Identify which cell holds the provided text, then report its (X, Y) central coordinate. 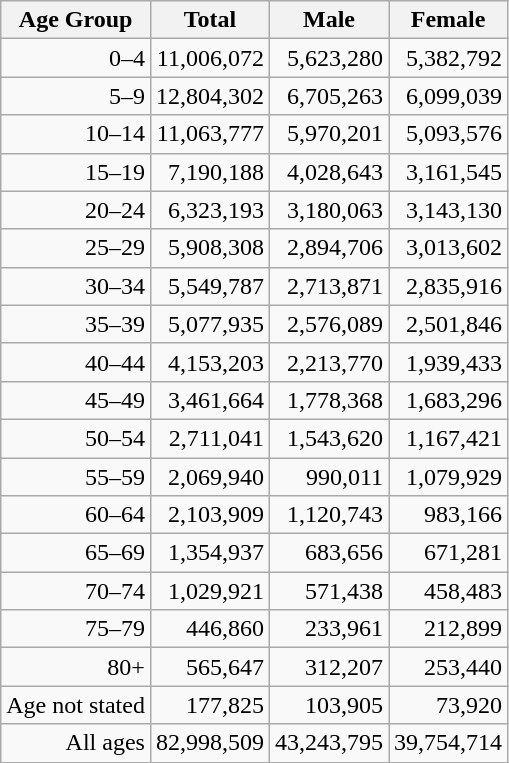
683,656 (330, 553)
6,323,193 (210, 210)
Total (210, 20)
3,013,602 (448, 248)
75–79 (76, 629)
5,908,308 (210, 248)
30–34 (76, 286)
5–9 (76, 96)
2,713,871 (330, 286)
1,683,296 (448, 400)
82,998,509 (210, 743)
40–44 (76, 362)
73,920 (448, 705)
70–74 (76, 591)
Female (448, 20)
4,028,643 (330, 172)
177,825 (210, 705)
2,894,706 (330, 248)
5,970,201 (330, 134)
6,099,039 (448, 96)
Male (330, 20)
25–29 (76, 248)
39,754,714 (448, 743)
2,835,916 (448, 286)
233,961 (330, 629)
Age not stated (76, 705)
5,549,787 (210, 286)
446,860 (210, 629)
11,063,777 (210, 134)
50–54 (76, 438)
253,440 (448, 667)
1,120,743 (330, 515)
2,501,846 (448, 324)
15–19 (76, 172)
60–64 (76, 515)
6,705,263 (330, 96)
7,190,188 (210, 172)
2,069,940 (210, 477)
212,899 (448, 629)
All ages (76, 743)
5,093,576 (448, 134)
5,077,935 (210, 324)
2,103,909 (210, 515)
45–49 (76, 400)
10–14 (76, 134)
2,576,089 (330, 324)
12,804,302 (210, 96)
571,438 (330, 591)
1,939,433 (448, 362)
4,153,203 (210, 362)
2,711,041 (210, 438)
103,905 (330, 705)
80+ (76, 667)
3,161,545 (448, 172)
983,166 (448, 515)
43,243,795 (330, 743)
3,461,664 (210, 400)
3,143,130 (448, 210)
990,011 (330, 477)
458,483 (448, 591)
5,382,792 (448, 58)
1,543,620 (330, 438)
565,647 (210, 667)
312,207 (330, 667)
1,778,368 (330, 400)
3,180,063 (330, 210)
35–39 (76, 324)
2,213,770 (330, 362)
Age Group (76, 20)
1,079,929 (448, 477)
11,006,072 (210, 58)
671,281 (448, 553)
65–69 (76, 553)
1,029,921 (210, 591)
20–24 (76, 210)
1,167,421 (448, 438)
5,623,280 (330, 58)
0–4 (76, 58)
55–59 (76, 477)
1,354,937 (210, 553)
